Pinpoint the cell where the given text exists, returning its [x, y] midpoint coordinate. 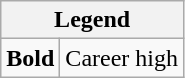
Bold [30, 58]
Career high [122, 58]
Legend [92, 20]
